Capture the cell that displays the provided text and extract its [X, Y] central coordinate. 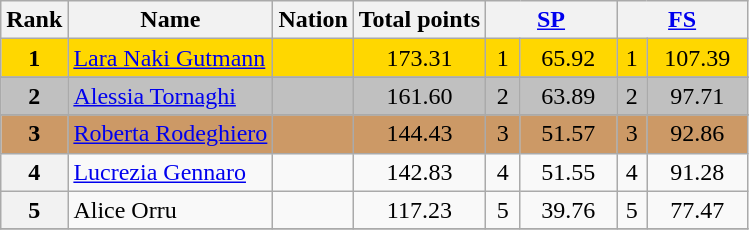
144.43 [419, 134]
Lucrezia Gennaro [170, 172]
51.55 [568, 172]
91.28 [698, 172]
65.92 [568, 58]
FS [682, 20]
77.47 [698, 210]
Total points [419, 20]
142.83 [419, 172]
63.89 [568, 96]
SP [552, 20]
173.31 [419, 58]
107.39 [698, 58]
39.76 [568, 210]
Rank [34, 20]
Alice Orru [170, 210]
51.57 [568, 134]
Nation [313, 20]
161.60 [419, 96]
Name [170, 20]
Roberta Rodeghiero [170, 134]
92.86 [698, 134]
Lara Naki Gutmann [170, 58]
97.71 [698, 96]
Alessia Tornaghi [170, 96]
117.23 [419, 210]
